Output the [X, Y] coordinate of the center of the cell containing the given text.  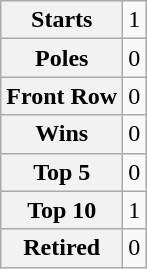
Retired [62, 248]
Top 5 [62, 172]
Front Row [62, 96]
Top 10 [62, 210]
Wins [62, 134]
Starts [62, 20]
Poles [62, 58]
